Locate the cell with the specified text and output its (X, Y) center coordinate. 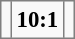
10:1 (37, 20)
